Detect which cell encompasses the target text, then output its (x, y) center coordinate. 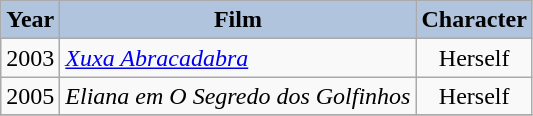
Xuxa Abracadabra (238, 58)
Year (30, 20)
Film (238, 20)
Eliana em O Segredo dos Golfinhos (238, 96)
2005 (30, 96)
2003 (30, 58)
Character (474, 20)
